Scan for the cell matching the given text and deliver its (X, Y) coordinate at center. 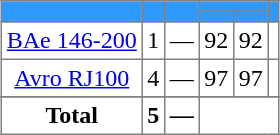
4 (153, 78)
1 (153, 41)
Total (72, 116)
Avro RJ100 (72, 78)
BAe 146-200 (72, 41)
5 (153, 116)
